Capture the cell that displays the provided text and extract its [x, y] central coordinate. 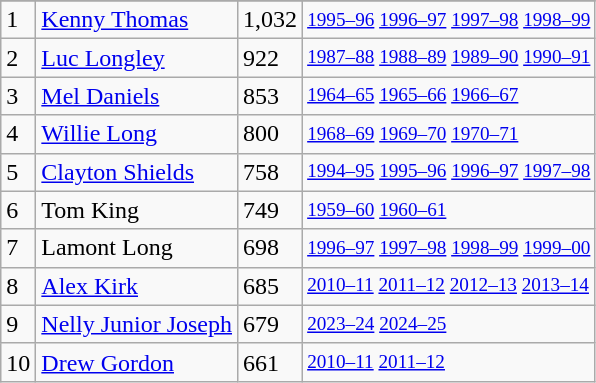
698 [270, 248]
749 [270, 210]
853 [270, 96]
661 [270, 362]
7 [18, 248]
5 [18, 172]
2 [18, 58]
9 [18, 324]
1,032 [270, 20]
Lamont Long [137, 248]
10 [18, 362]
2010–11 2011–12 2012–13 2013–14 [449, 286]
2010–11 2011–12 [449, 362]
1959–60 1960–61 [449, 210]
1996–97 1997–98 1998–99 1999–00 [449, 248]
Drew Gordon [137, 362]
679 [270, 324]
8 [18, 286]
2023–24 2024–25 [449, 324]
1994–95 1995–96 1996–97 1997–98 [449, 172]
3 [18, 96]
Clayton Shields [137, 172]
Nelly Junior Joseph [137, 324]
800 [270, 134]
1987–88 1988–89 1989–90 1990–91 [449, 58]
685 [270, 286]
4 [18, 134]
Mel Daniels [137, 96]
1968–69 1969–70 1970–71 [449, 134]
Luc Longley [137, 58]
6 [18, 210]
Kenny Thomas [137, 20]
Alex Kirk [137, 286]
1964–65 1965–66 1966–67 [449, 96]
Tom King [137, 210]
758 [270, 172]
Willie Long [137, 134]
1 [18, 20]
922 [270, 58]
1995–96 1996–97 1997–98 1998–99 [449, 20]
